Return (X, Y) of the center of cell containing provided text 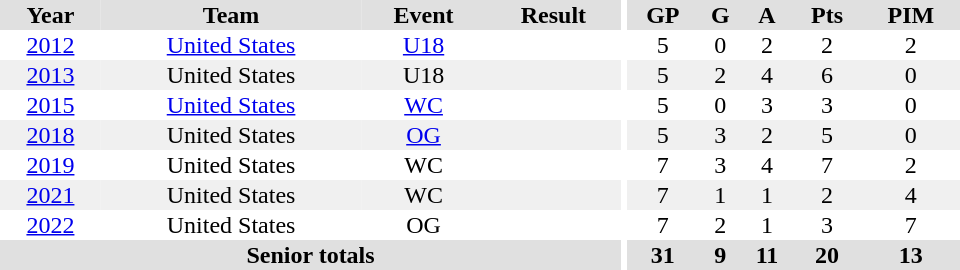
Year (50, 15)
2013 (50, 75)
20 (826, 255)
Result (554, 15)
11 (768, 255)
Team (231, 15)
2015 (50, 105)
G (720, 15)
PIM (911, 15)
9 (720, 255)
2012 (50, 45)
6 (826, 75)
A (768, 15)
Event (424, 15)
GP (663, 15)
2018 (50, 135)
2022 (50, 225)
2021 (50, 195)
Pts (826, 15)
2019 (50, 165)
31 (663, 255)
13 (911, 255)
Senior totals (310, 255)
